Identify which cell holds the provided text, then report its [x, y] central coordinate. 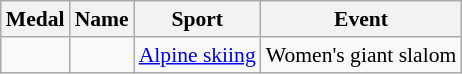
Name [102, 19]
Sport [198, 19]
Event [362, 19]
Medal [36, 19]
Alpine skiing [198, 55]
Women's giant slalom [362, 55]
